Identify which cell holds the provided text, then report its [X, Y] central coordinate. 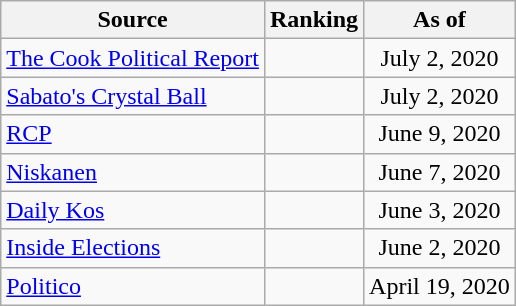
Inside Elections [133, 248]
Daily Kos [133, 210]
Sabato's Crystal Ball [133, 96]
Ranking [314, 20]
As of [440, 20]
June 9, 2020 [440, 134]
June 3, 2020 [440, 210]
Source [133, 20]
RCP [133, 134]
Niskanen [133, 172]
Politico [133, 286]
June 7, 2020 [440, 172]
June 2, 2020 [440, 248]
April 19, 2020 [440, 286]
The Cook Political Report [133, 58]
